Determine the [X, Y] coordinate at the center of the cell enclosing the given text.  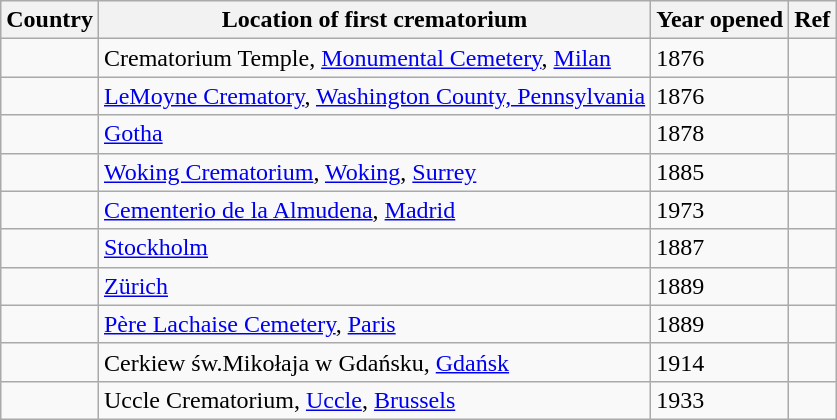
1914 [720, 362]
Location of first crematorium [374, 20]
Crematorium Temple, Monumental Cemetery, Milan [374, 58]
Gotha [374, 134]
Year opened [720, 20]
1933 [720, 400]
Uccle Crematorium, Uccle, Brussels [374, 400]
1887 [720, 248]
Stockholm [374, 248]
Ref [812, 20]
1973 [720, 210]
Zürich [374, 286]
Père Lachaise Cemetery, Paris [374, 324]
1885 [720, 172]
Cementerio de la Almudena, Madrid [374, 210]
1878 [720, 134]
Cerkiew św.Mikołaja w Gdańsku, Gdańsk [374, 362]
LeMoyne Crematory, Washington County, Pennsylvania [374, 96]
Country [50, 20]
Woking Crematorium, Woking, Surrey [374, 172]
